Pinpoint the cell where the given text exists, returning its [X, Y] midpoint coordinate. 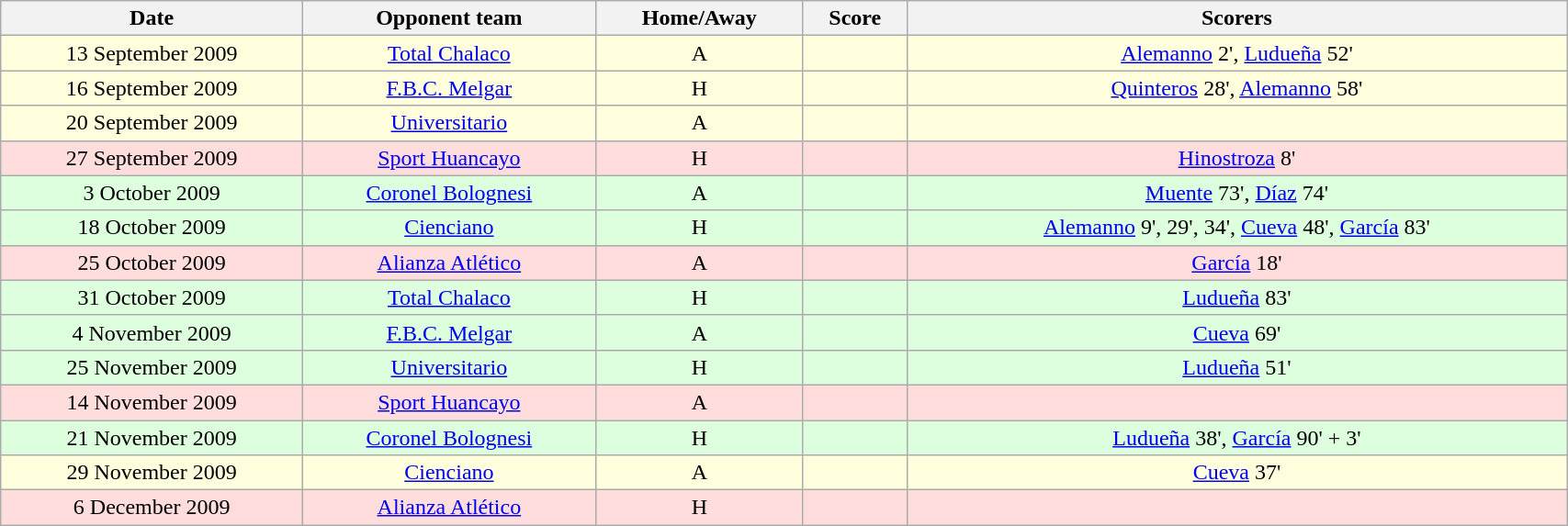
Hinostroza 8' [1236, 158]
18 October 2009 [152, 228]
Cueva 37' [1236, 473]
García 18' [1236, 263]
25 October 2009 [152, 263]
Alemanno 9', 29', 34', Cueva 48', García 83' [1236, 228]
16 September 2009 [152, 88]
Date [152, 18]
Ludueña 38', García 90' + 3' [1236, 438]
Muente 73', Díaz 74' [1236, 193]
20 September 2009 [152, 123]
14 November 2009 [152, 402]
Home/Away [699, 18]
Cueva 69' [1236, 332]
31 October 2009 [152, 297]
4 November 2009 [152, 332]
13 September 2009 [152, 53]
Ludueña 83' [1236, 297]
29 November 2009 [152, 473]
Ludueña 51' [1236, 367]
6 December 2009 [152, 508]
Quinteros 28', Alemanno 58' [1236, 88]
25 November 2009 [152, 367]
3 October 2009 [152, 193]
Opponent team [448, 18]
27 September 2009 [152, 158]
21 November 2009 [152, 438]
Scorers [1236, 18]
Alemanno 2', Ludueña 52' [1236, 53]
Score [854, 18]
